Find where the given text appears and provide that cell's center as (X, Y) coordinate. 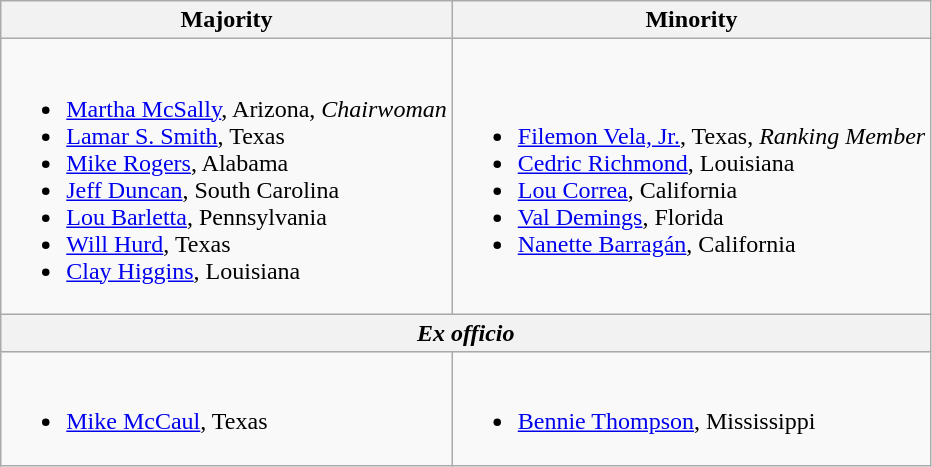
Majority (227, 20)
Bennie Thompson, Mississippi (691, 408)
Mike McCaul, Texas (227, 408)
Filemon Vela, Jr., Texas, Ranking MemberCedric Richmond, LouisianaLou Correa, CaliforniaVal Demings, FloridaNanette Barragán, California (691, 176)
Ex officio (466, 333)
Minority (691, 20)
